Search for the cell housing the specified text and yield its (X, Y) center coordinate. 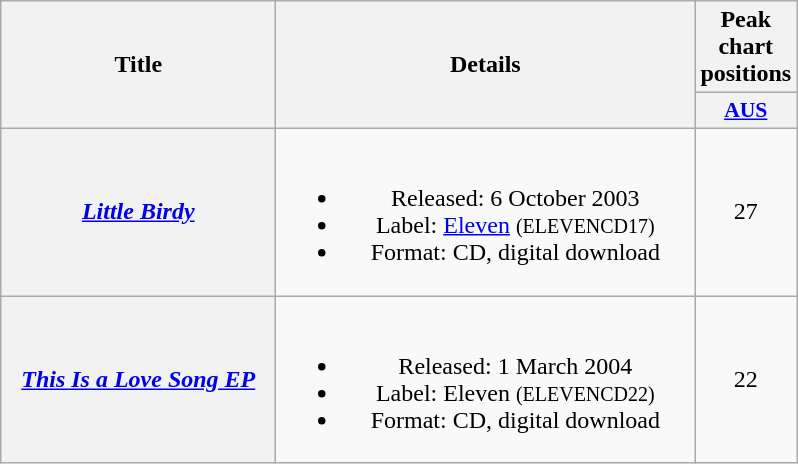
Peak chart positions (746, 47)
This Is a Love Song EP (138, 380)
Details (486, 65)
Title (138, 65)
22 (746, 380)
AUS (746, 111)
27 (746, 212)
Released: 6 October 2003Label: Eleven (ELEVENCD17)Format: CD, digital download (486, 212)
Little Birdy (138, 212)
Released: 1 March 2004Label: Eleven (ELEVENCD22)Format: CD, digital download (486, 380)
